Find where the given text appears and provide that cell's center as (X, Y) coordinate. 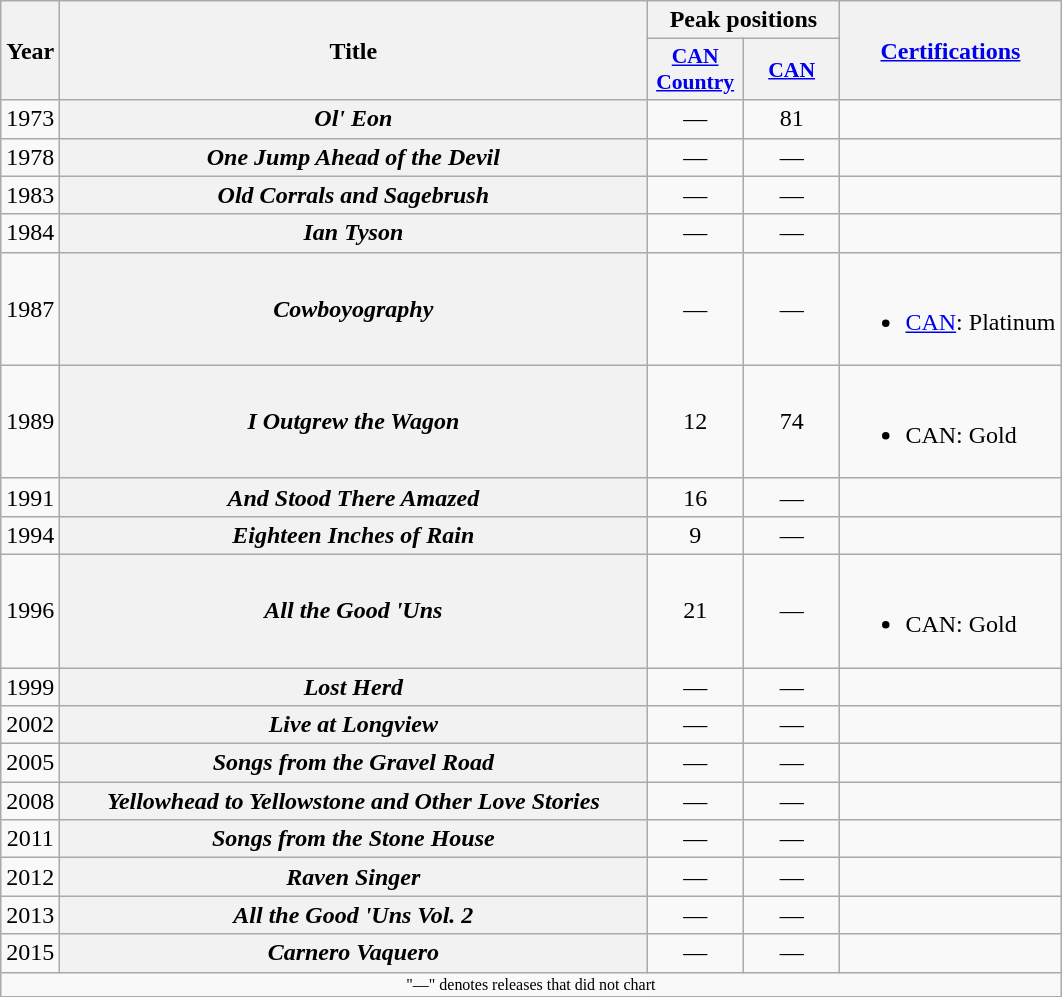
1983 (30, 195)
1973 (30, 119)
Certifications (950, 50)
And Stood There Amazed (354, 497)
2013 (30, 915)
16 (696, 497)
Lost Herd (354, 687)
1994 (30, 535)
One Jump Ahead of the Devil (354, 157)
1978 (30, 157)
I Outgrew the Wagon (354, 422)
CAN: Platinum (950, 308)
21 (696, 610)
Yellowhead to Yellowstone and Other Love Stories (354, 801)
Carnero Vaquero (354, 953)
2011 (30, 839)
All the Good 'Uns (354, 610)
2015 (30, 953)
Songs from the Gravel Road (354, 763)
Cowboyography (354, 308)
CAN Country (696, 70)
Ian Tyson (354, 233)
Old Corrals and Sagebrush (354, 195)
1989 (30, 422)
Ol' Eon (354, 119)
Eighteen Inches of Rain (354, 535)
9 (696, 535)
1984 (30, 233)
Raven Singer (354, 877)
Title (354, 50)
Live at Longview (354, 725)
1996 (30, 610)
2008 (30, 801)
2002 (30, 725)
1987 (30, 308)
74 (792, 422)
Year (30, 50)
Songs from the Stone House (354, 839)
CAN (792, 70)
2005 (30, 763)
All the Good 'Uns Vol. 2 (354, 915)
2012 (30, 877)
1999 (30, 687)
Peak positions (744, 20)
1991 (30, 497)
81 (792, 119)
"—" denotes releases that did not chart (531, 984)
12 (696, 422)
